Scan for the cell matching the given text and deliver its (x, y) coordinate at center. 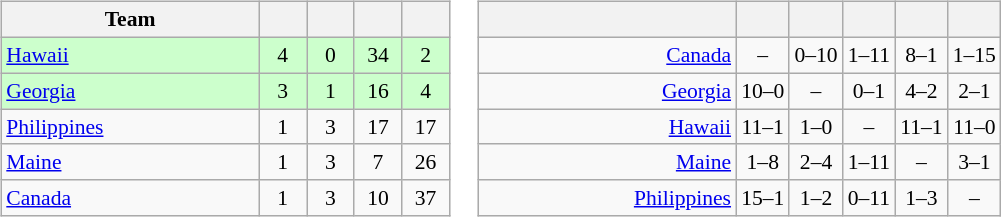
7 (378, 162)
2–1 (974, 91)
0–1 (869, 91)
1–3 (921, 198)
0–11 (869, 198)
15–1 (762, 198)
2 (426, 55)
10–0 (762, 91)
0 (330, 55)
26 (426, 162)
2–4 (816, 162)
11–0 (974, 127)
37 (426, 198)
10 (378, 198)
16 (378, 91)
0–10 (816, 55)
Team (130, 20)
3–1 (974, 162)
1–15 (974, 55)
8–1 (921, 55)
1–0 (816, 127)
34 (378, 55)
4–2 (921, 91)
1–2 (816, 198)
1–8 (762, 162)
